Find where the given text appears and provide that cell's center as (X, Y) coordinate. 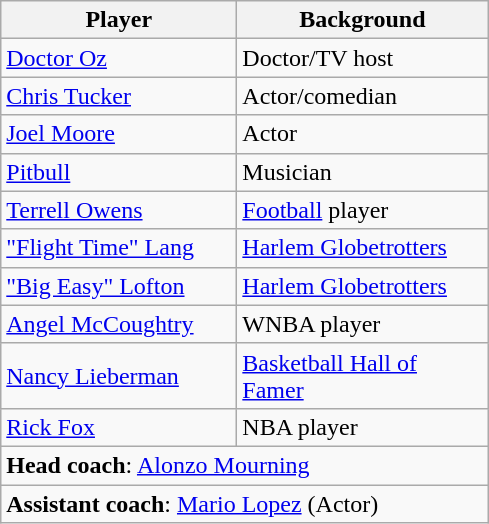
Doctor Oz (119, 58)
Player (119, 20)
Actor/comedian (362, 96)
"Flight Time" Lang (119, 248)
Angel McCoughtry (119, 324)
Football player (362, 210)
Actor (362, 134)
Background (362, 20)
Terrell Owens (119, 210)
Assistant coach: Mario Lopez (Actor) (244, 503)
Joel Moore (119, 134)
Basketball Hall of Famer (362, 376)
Musician (362, 172)
Chris Tucker (119, 96)
Nancy Lieberman (119, 376)
Doctor/TV host (362, 58)
Rick Fox (119, 427)
Pitbull (119, 172)
Head coach: Alonzo Mourning (244, 465)
NBA player (362, 427)
"Big Easy" Lofton (119, 286)
WNBA player (362, 324)
